Locate the cell with the specified text and output its (X, Y) center coordinate. 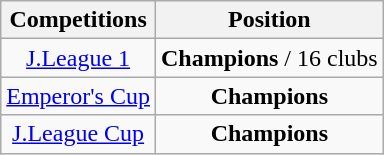
Competitions (78, 20)
J.League 1 (78, 58)
Emperor's Cup (78, 96)
Position (269, 20)
J.League Cup (78, 134)
Champions / 16 clubs (269, 58)
